Return (x, y) of the center of cell containing provided text 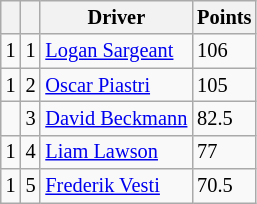
5 (31, 186)
Logan Sargeant (116, 51)
Driver (116, 17)
70.5 (224, 186)
Liam Lawson (116, 152)
106 (224, 51)
82.5 (224, 118)
Frederik Vesti (116, 186)
Points (224, 17)
4 (31, 152)
2 (31, 85)
77 (224, 152)
David Beckmann (116, 118)
3 (31, 118)
Oscar Piastri (116, 85)
105 (224, 85)
